Find where the given text appears and provide that cell's center as (x, y) coordinate. 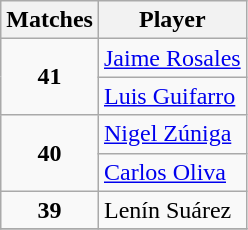
Carlos Oliva (172, 172)
Player (172, 20)
39 (50, 210)
40 (50, 153)
Jaime Rosales (172, 58)
Luis Guifarro (172, 96)
Nigel Zúniga (172, 134)
41 (50, 77)
Lenín Suárez (172, 210)
Matches (50, 20)
